Detect which cell encompasses the target text, then output its [x, y] center coordinate. 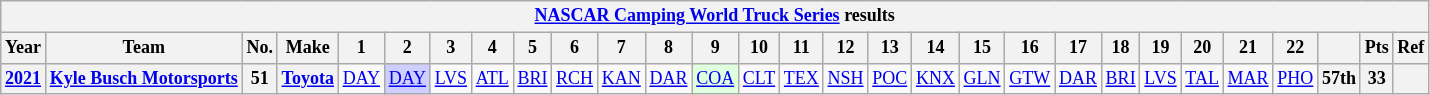
51 [260, 78]
13 [890, 48]
NASCAR Camping World Truck Series results [715, 16]
16 [1030, 48]
Make [308, 48]
NSH [846, 78]
57th [1340, 78]
12 [846, 48]
3 [450, 48]
4 [492, 48]
33 [1376, 78]
Pts [1376, 48]
PHO [1296, 78]
KNX [936, 78]
GTW [1030, 78]
RCH [575, 78]
CLT [760, 78]
TEX [802, 78]
Ref [1411, 48]
20 [1202, 48]
POC [890, 78]
18 [1120, 48]
14 [936, 48]
22 [1296, 48]
11 [802, 48]
19 [1160, 48]
COA [716, 78]
No. [260, 48]
Year [24, 48]
6 [575, 48]
GLN [982, 78]
15 [982, 48]
5 [532, 48]
Team [144, 48]
21 [1248, 48]
9 [716, 48]
Toyota [308, 78]
2 [407, 48]
MAR [1248, 78]
7 [621, 48]
TAL [1202, 78]
Kyle Busch Motorsports [144, 78]
10 [760, 48]
KAN [621, 78]
1 [361, 48]
17 [1078, 48]
2021 [24, 78]
ATL [492, 78]
8 [668, 48]
